Capture the cell that displays the provided text and extract its [x, y] central coordinate. 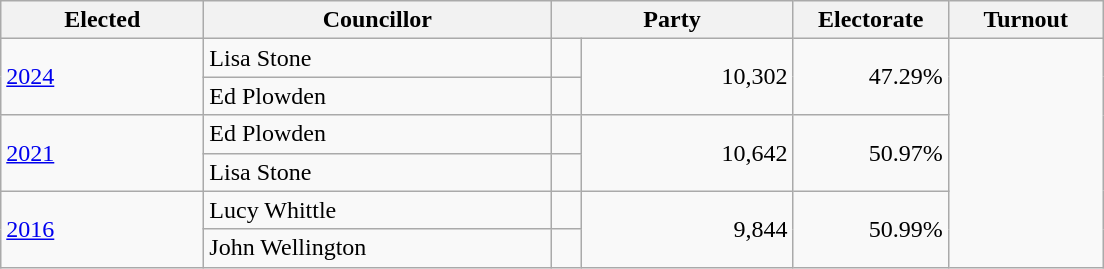
2016 [102, 229]
Electorate [870, 20]
2021 [102, 153]
9,844 [687, 229]
Councillor [378, 20]
10,642 [687, 153]
Elected [102, 20]
Party [672, 20]
10,302 [687, 77]
Lucy Whittle [378, 210]
John Wellington [378, 248]
50.99% [870, 229]
47.29% [870, 77]
Turnout [1026, 20]
50.97% [870, 153]
2024 [102, 77]
